Identify which cell holds the provided text, then report its [X, Y] central coordinate. 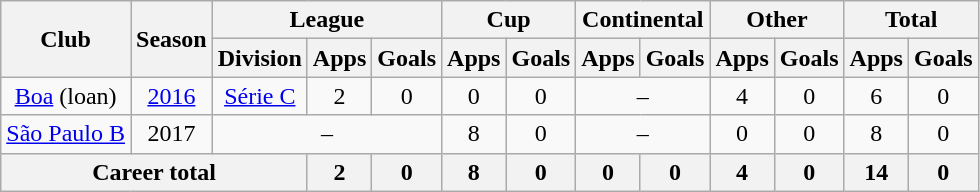
2016 [171, 96]
Continental [643, 20]
São Paulo B [66, 134]
Total [911, 20]
14 [876, 172]
Cup [509, 20]
Club [66, 39]
Boa (loan) [66, 96]
2017 [171, 134]
Season [171, 39]
Other [777, 20]
6 [876, 96]
Série C [260, 96]
Career total [154, 172]
Division [260, 58]
League [326, 20]
